Determine the [x, y] coordinate at the center of the cell enclosing the given text.  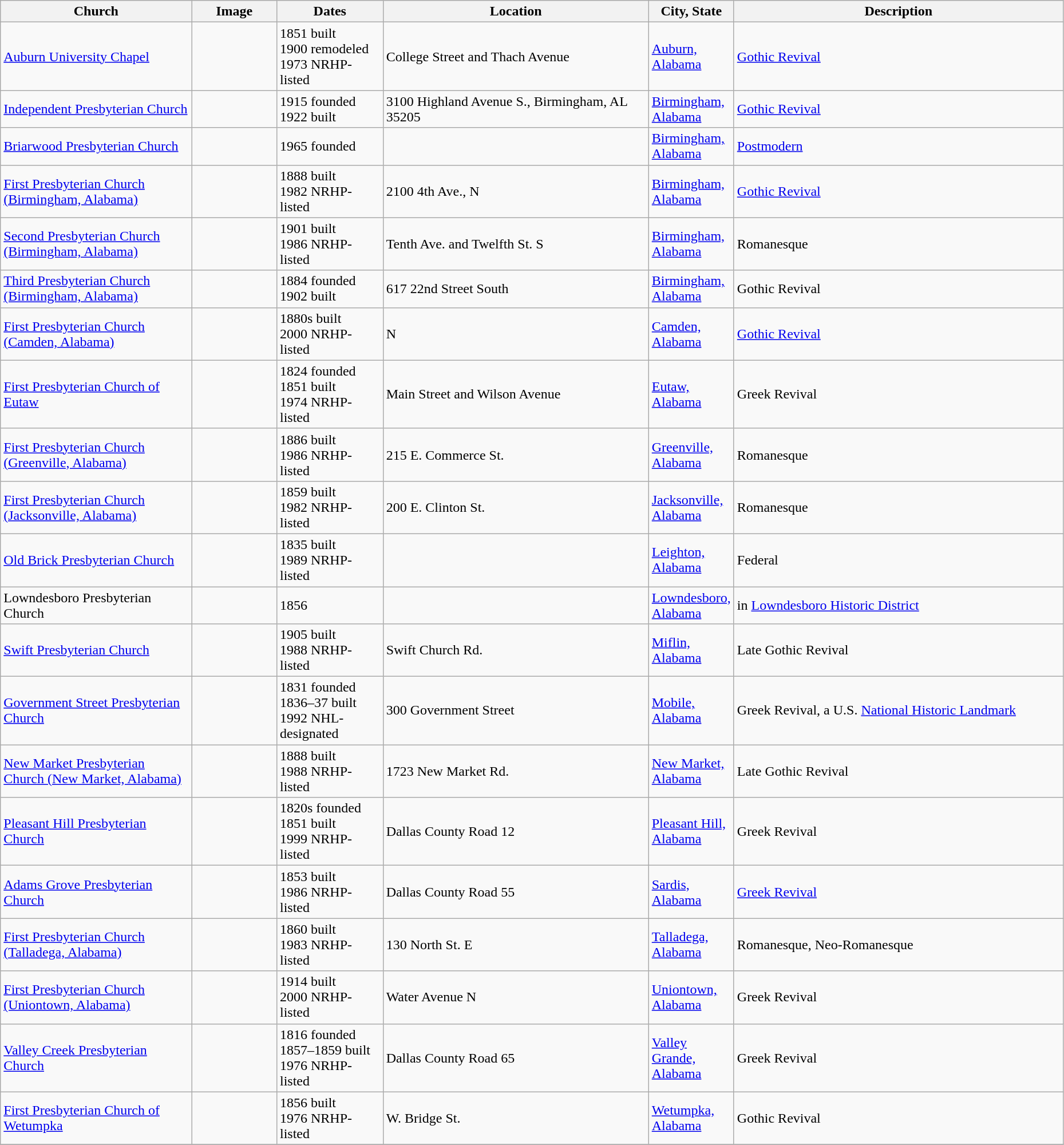
1856 [330, 605]
1888 built1988 NRHP-listed [330, 771]
First Presbyterian Church (Birmingham, Alabama) [96, 191]
Camden, Alabama [691, 334]
First Presbyterian Church (Uniontown, Alabama) [96, 997]
1860 built1983 NRHP-listed [330, 945]
1835 built1989 NRHP-listed [330, 560]
First Presbyterian Church (Talladega, Alabama) [96, 945]
Valley Creek Presbyterian Church [96, 1058]
First Presbyterian Church of Eutaw [96, 394]
Dallas County Road 12 [516, 831]
Greenville, Alabama [691, 455]
Auburn University Chapel [96, 56]
Postmodern [899, 147]
Uniontown, Alabama [691, 997]
Sardis, Alabama [691, 892]
Lowndesboro Presbyterian Church [96, 605]
Pleasant Hill, Alabama [691, 831]
Pleasant Hill Presbyterian Church [96, 831]
1853 built1986 NRHP-listed [330, 892]
1915 founded1922 built [330, 109]
1886 built1986 NRHP-listed [330, 455]
Tenth Ave. and Twelfth St. S [516, 244]
3100 Highland Avenue S., Birmingham, AL 35205 [516, 109]
First Presbyterian Church (Camden, Alabama) [96, 334]
Dallas County Road 55 [516, 892]
Dallas County Road 65 [516, 1058]
1888 built1982 NRHP-listed [330, 191]
Image [235, 11]
Adams Grove Presbyterian Church [96, 892]
Jacksonville, Alabama [691, 507]
Lowndesboro, Alabama [691, 605]
Church [96, 11]
New Market, Alabama [691, 771]
College Street and Thach Avenue [516, 56]
1884 founded1902 built [330, 289]
Auburn, Alabama [691, 56]
1880s built2000 NRHP-listed [330, 334]
Wetumpka, Alabama [691, 1118]
Location [516, 11]
Federal [899, 560]
Main Street and Wilson Avenue [516, 394]
Mobile, Alabama [691, 711]
300 Government Street [516, 711]
1905 built1988 NRHP-listed [330, 650]
First Presbyterian Church (Greenville, Alabama) [96, 455]
1851 built1900 remodeled1973 NRHP-listed [330, 56]
Dates [330, 11]
New Market Presbyterian Church (New Market, Alabama) [96, 771]
1723 New Market Rd. [516, 771]
Talladega, Alabama [691, 945]
First Presbyterian Church (Jacksonville, Alabama) [96, 507]
Valley Grande, Alabama [691, 1058]
1914 built2000 NRHP-listed [330, 997]
Water Avenue N [516, 997]
Briarwood Presbyterian Church [96, 147]
1824 founded 1851 built1974 NRHP-listed [330, 394]
Third Presbyterian Church (Birmingham, Alabama) [96, 289]
1820s founded 1851 built1999 NRHP-listed [330, 831]
Miflin, Alabama [691, 650]
Swift Presbyterian Church [96, 650]
Independent Presbyterian Church [96, 109]
Government Street Presbyterian Church [96, 711]
617 22nd Street South [516, 289]
N [516, 334]
Eutaw, Alabama [691, 394]
City, State [691, 11]
Old Brick Presbyterian Church [96, 560]
2100 4th Ave., N [516, 191]
1901 built1986 NRHP-listed [330, 244]
in Lowndesboro Historic District [899, 605]
1831 founded1836–37 built1992 NHL-designated [330, 711]
Greek Revival, a U.S. National Historic Landmark [899, 711]
W. Bridge St. [516, 1118]
Description [899, 11]
200 E. Clinton St. [516, 507]
1856 built1976 NRHP-listed [330, 1118]
1816 founded1857–1859 built1976 NRHP-listed [330, 1058]
215 E. Commerce St. [516, 455]
First Presbyterian Church of Wetumpka [96, 1118]
Swift Church Rd. [516, 650]
Romanesque, Neo-Romanesque [899, 945]
1859 built1982 NRHP-listed [330, 507]
1965 founded [330, 147]
Leighton, Alabama [691, 560]
Second Presbyterian Church (Birmingham, Alabama) [96, 244]
130 North St. E [516, 945]
